Return [x, y] of the center of cell containing provided text 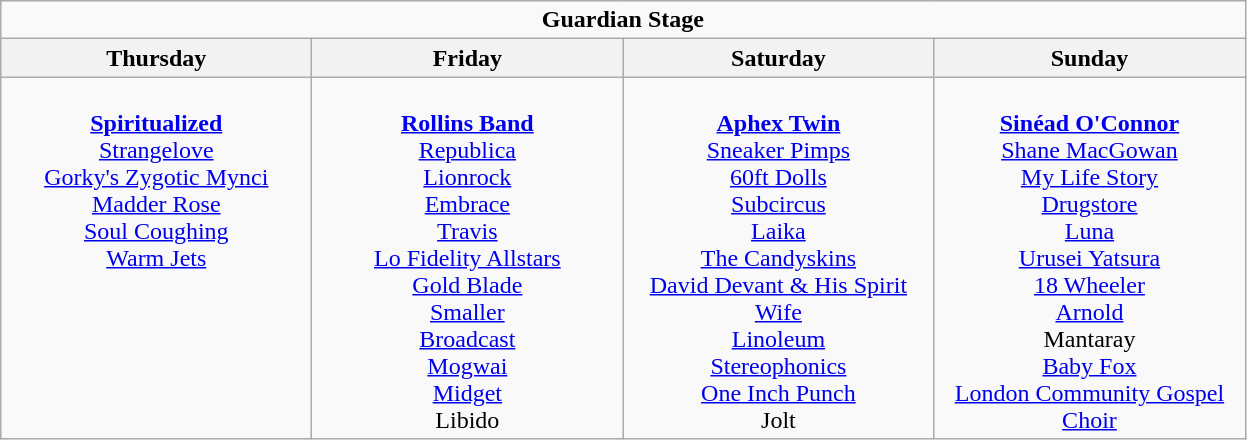
Sunday [1090, 58]
Aphex Twin Sneaker Pimps 60ft Dolls Subcircus Laika The Candyskins David Devant & His Spirit Wife Linoleum Stereophonics One Inch Punch Jolt [778, 258]
Thursday [156, 58]
Sinéad O'Connor Shane MacGowan My Life Story Drugstore Luna Urusei Yatsura 18 Wheeler Arnold Mantaray Baby Fox London Community Gospel Choir [1090, 258]
Friday [468, 58]
Spiritualized Strangelove Gorky's Zygotic Mynci Madder Rose Soul Coughing Warm Jets [156, 258]
Guardian Stage [623, 20]
Rollins Band Republica Lionrock Embrace Travis Lo Fidelity Allstars Gold Blade Smaller Broadcast Mogwai Midget Libido [468, 258]
Saturday [778, 58]
